Pinpoint the cell where the given text exists, returning its [x, y] midpoint coordinate. 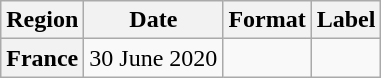
Format [267, 20]
Label [346, 20]
Date [154, 20]
Region [42, 20]
30 June 2020 [154, 58]
France [42, 58]
